Identify which cell holds the provided text, then report its (x, y) central coordinate. 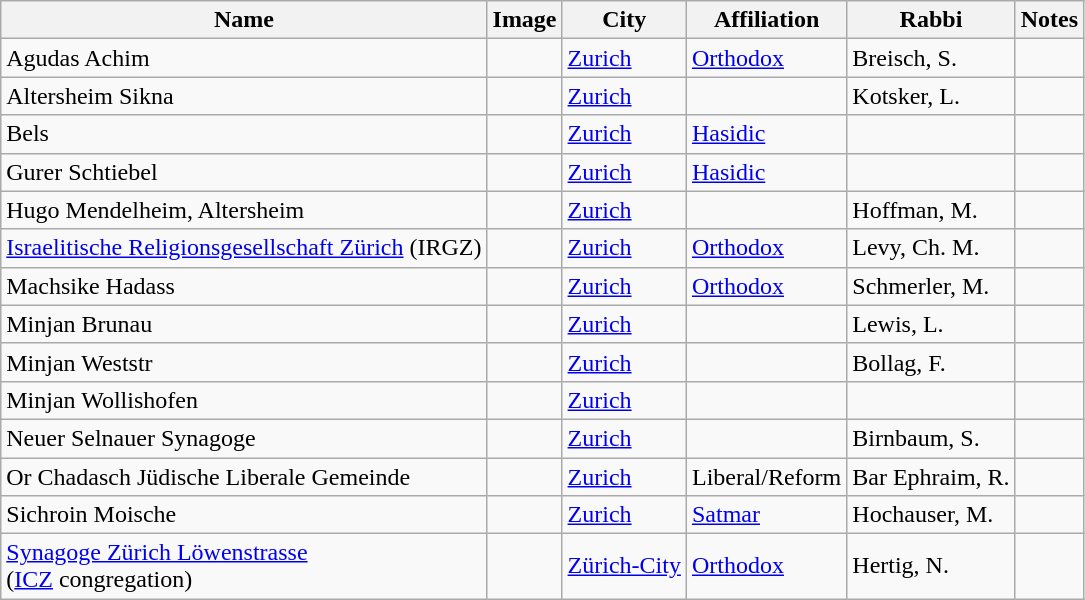
Machsike Hadass (244, 286)
Neuer Selnauer Synagoge (244, 438)
Levy, Ch. M. (931, 248)
Liberal/Reform (766, 477)
Kotsker, L. (931, 96)
Synagoge Zürich Löwenstrasse(ICZ congregation) (244, 566)
Hugo Mendelheim, Altersheim (244, 210)
Birnbaum, S. (931, 438)
Bollag, F. (931, 362)
Zürich-City (624, 566)
Image (524, 20)
Agudas Achim (244, 58)
Schmerler, M. (931, 286)
Altersheim Sikna (244, 96)
Notes (1049, 20)
Israelitische Religionsgesellschaft Zürich (IRGZ) (244, 248)
Hochauser, M. (931, 515)
Name (244, 20)
City (624, 20)
Bar Ephraim, R. (931, 477)
Bels (244, 134)
Minjan Wollishofen (244, 400)
Satmar (766, 515)
Affiliation (766, 20)
Gurer Schtiebel (244, 172)
Minjan Brunau (244, 324)
Breisch, S. (931, 58)
Hoffman, M. (931, 210)
Sichroin Moische (244, 515)
Hertig, N. (931, 566)
Or Chadasch Jüdische Liberale Gemeinde (244, 477)
Lewis, L. (931, 324)
Minjan Weststr (244, 362)
Rabbi (931, 20)
